Pinpoint the cell where the given text exists, returning its [x, y] midpoint coordinate. 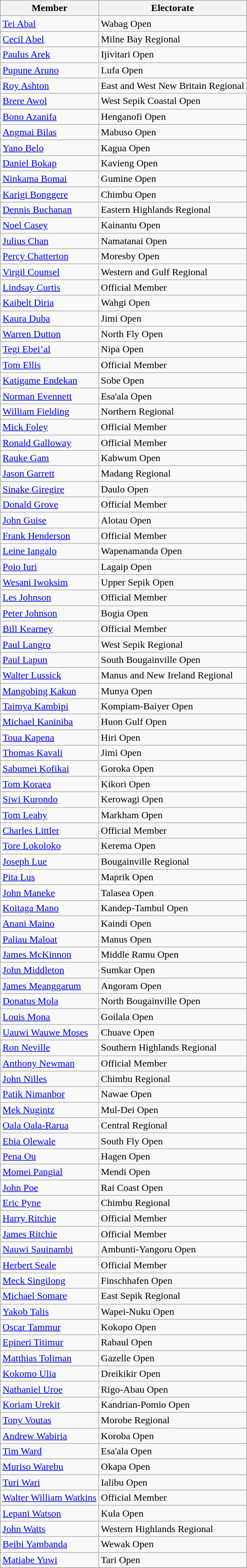
West Sepik Regional [173, 644]
Ambunti-Yangoru Open [173, 1250]
Ialibu Open [173, 1482]
Chuave Open [173, 1032]
Jason Garrett [50, 474]
Taimya Kambipi [50, 707]
Angmai Bilas [50, 132]
Ninkama Bomai [50, 179]
Eastern Highlands Regional [173, 210]
Member [50, 8]
Epineri Titimur [50, 1343]
Lufa Open [173, 70]
William Fielding [50, 411]
Hagen Open [173, 1156]
Virgil Counsel [50, 272]
Henganofi Open [173, 117]
Bill Kearney [50, 629]
Ebia Olewale [50, 1141]
Kula Open [173, 1513]
Charles Littler [50, 830]
Kandrian-Pomio Open [173, 1405]
Toua Kapena [50, 738]
Mul-Dei Open [173, 1110]
Kagua Open [173, 148]
Beibi Yambanda [50, 1544]
Oscar Tammur [50, 1327]
Moresby Open [173, 256]
Rigo-Abau Open [173, 1389]
Mangobing Kakun [50, 691]
Oala Oala-Rarua [50, 1125]
Kandep-Tambul Open [173, 908]
John Guise [50, 520]
Sumkar Open [173, 970]
Wewak Open [173, 1544]
Bogia Open [173, 613]
Pena Ou [50, 1156]
Koroba Open [173, 1435]
Meck Singilong [50, 1281]
Yano Belo [50, 148]
Tari Open [173, 1560]
Andrew Wabiria [50, 1435]
Nawae Open [173, 1094]
Warren Dutton [50, 334]
Noel Casey [50, 225]
Kokomo Ulia [50, 1374]
James Meanggarum [50, 986]
Ronald Galloway [50, 442]
Sobe Open [173, 380]
Kerema Open [173, 846]
Kaibelt Diria [50, 303]
Kokopo Open [173, 1327]
Namatanai Open [173, 241]
Tegi Ebei’al [50, 349]
Brere Awol [50, 101]
Walter William Watkins [50, 1498]
Sabumei Kofikai [50, 769]
South Bougainville Open [173, 660]
Tony Voutas [50, 1420]
Huon Gulf Open [173, 722]
Talasea Open [173, 892]
Wapenamanda Open [173, 551]
Peter Johnson [50, 613]
South Fly Open [173, 1141]
Bono Azanifa [50, 117]
Pita Lus [50, 877]
Rauke Gam [50, 458]
Tei Abal [50, 24]
Finschhafen Open [173, 1281]
Goilala Open [173, 1017]
Bougainville Regional [173, 861]
Cecil Abel [50, 39]
Madang Regional [173, 474]
Rai Coast Open [173, 1188]
North Bougainville Open [173, 1001]
Lindsay Curtis [50, 287]
Anthony Newman [50, 1063]
Paul Langro [50, 644]
Momei Pangial [50, 1172]
North Fly Open [173, 334]
Harry Ritchie [50, 1219]
Louis Mona [50, 1017]
Katigame Endekan [50, 380]
James McKinnon [50, 955]
Western Highlands Regional [173, 1529]
Roy Ashton [50, 86]
Mek Nugintz [50, 1110]
Kavieng Open [173, 163]
Ron Neville [50, 1048]
Alotau Open [173, 520]
Southern Highlands Regional [173, 1048]
Anani Maino [50, 923]
Kainantu Open [173, 225]
Yakob Talis [50, 1312]
Markham Open [173, 815]
Manus and New Ireland Regional [173, 675]
Northern Regional [173, 411]
Mabuso Open [173, 132]
Muriso Warebu [50, 1467]
John Watts [50, 1529]
Morobe Regional [173, 1420]
Wahgi Open [173, 303]
Poio Iuri [50, 567]
Tore Lokoloko [50, 846]
Pupune Aruno [50, 70]
Michael Kaniniba [50, 722]
Donald Grove [50, 505]
John Poe [50, 1188]
Turi Wari [50, 1482]
Kaindi Open [173, 923]
Mick Foley [50, 427]
Mendi Open [173, 1172]
Tim Ward [50, 1451]
Uauwi Wauwe Moses [50, 1032]
Gazelle Open [173, 1358]
Julius Chan [50, 241]
Upper Sepik Open [173, 582]
Kerowagi Open [173, 799]
Sinake Giregire [50, 489]
Manus Open [173, 939]
Koriam Urekit [50, 1405]
Kompiam-Baiyer Open [173, 707]
Milne Bay Regional [173, 39]
Daniel Bokap [50, 163]
Paulus Arek [50, 55]
Western and Gulf Regional [173, 272]
Dreikikir Open [173, 1374]
East Sepik Regional [173, 1296]
Nipa Open [173, 349]
Paliau Maloat [50, 939]
Herbert Seale [50, 1265]
Matthias Toliman [50, 1358]
Kabwum Open [173, 458]
Tom Ellis [50, 365]
Lagaip Open [173, 567]
Wapei-Nuku Open [173, 1312]
Nathaniel Uroe [50, 1389]
Leine Iangalo [50, 551]
Walter Lussick [50, 675]
Karigi Bonggere [50, 194]
Maprik Open [173, 877]
Siwi Kurondo [50, 799]
Les Johnson [50, 598]
Wesani Iwoksim [50, 582]
Donatus Mola [50, 1001]
Chimbu Open [173, 194]
Nauwi Sauinambi [50, 1250]
Michael Somare [50, 1296]
Percy Chatterton [50, 256]
Norman Evennett [50, 396]
Frank Henderson [50, 536]
Patik Nimanbor [50, 1094]
Wabag Open [173, 24]
Lepani Watson [50, 1513]
Daulo Open [173, 489]
Goroka Open [173, 769]
Tom Leahy [50, 815]
East and West New Britain Regional [173, 86]
Angoram Open [173, 986]
Hiri Open [173, 738]
Ijivitari Open [173, 55]
John Middleton [50, 970]
Munya Open [173, 691]
James Ritchie [50, 1234]
Electorate [173, 8]
Kaura Duba [50, 318]
Dennis Buchanan [50, 210]
Tom Koraea [50, 784]
Paul Lapun [50, 660]
Eric Pyne [50, 1203]
West Sepik Coastal Open [173, 101]
Thomas Kavali [50, 753]
John Nilles [50, 1079]
Joseph Lue [50, 861]
Koitaga Mano [50, 908]
Kikori Open [173, 784]
Okapa Open [173, 1467]
Gumine Open [173, 179]
John Maneke [50, 892]
Middle Ramu Open [173, 955]
Rabaul Open [173, 1343]
Central Regional [173, 1125]
Matiabe Yuwi [50, 1560]
